From the cell containing the given text, extract its center point as [X, Y] coordinate. 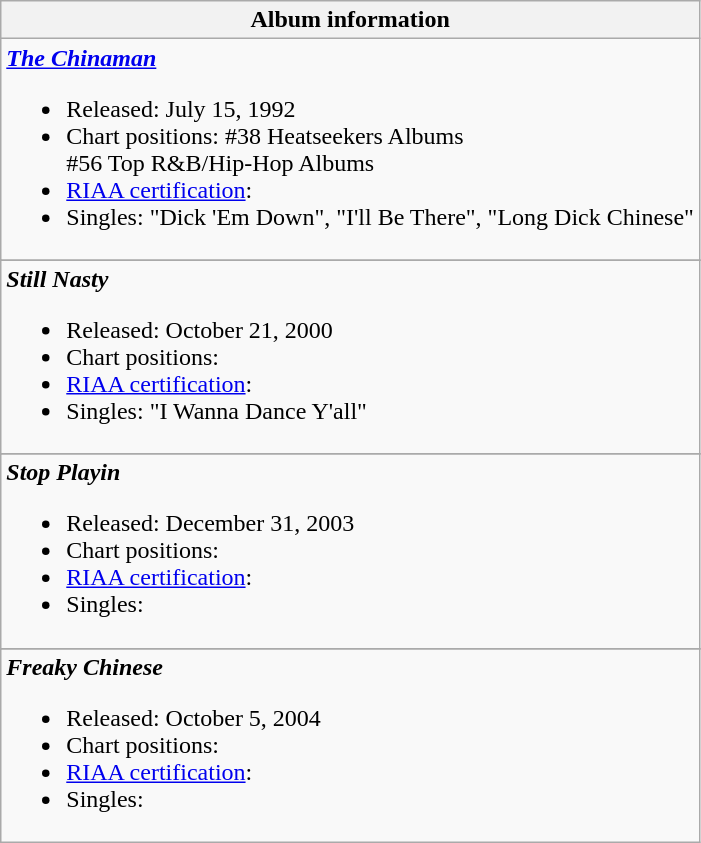
Freaky ChineseReleased: October 5, 2004Chart positions:RIAA certification:Singles: [350, 745]
Album information [350, 20]
Still NastyReleased: October 21, 2000Chart positions:RIAA certification:Singles: "I Wanna Dance Y'all" [350, 357]
Stop PlayinReleased: December 31, 2003Chart positions:RIAA certification:Singles: [350, 551]
